Identify which cell holds the provided text, then report its [x, y] central coordinate. 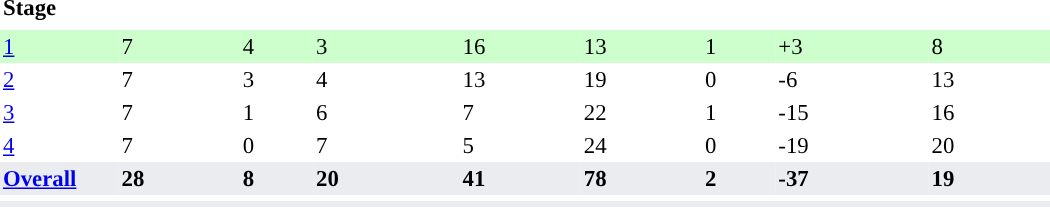
28 [178, 178]
-19 [852, 146]
41 [520, 178]
-6 [852, 80]
+3 [852, 46]
22 [642, 112]
24 [642, 146]
6 [374, 112]
5 [520, 146]
78 [642, 178]
-15 [852, 112]
-37 [852, 178]
Overall [59, 178]
